Scan for the cell matching the given text and deliver its [x, y] coordinate at center. 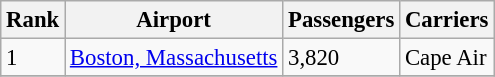
3,820 [342, 58]
Carriers [447, 20]
1 [33, 58]
Passengers [342, 20]
Boston, Massachusetts [174, 58]
Rank [33, 20]
Cape Air [447, 58]
Airport [174, 20]
